Determine the (x, y) coordinate at the center of the cell enclosing the given text.  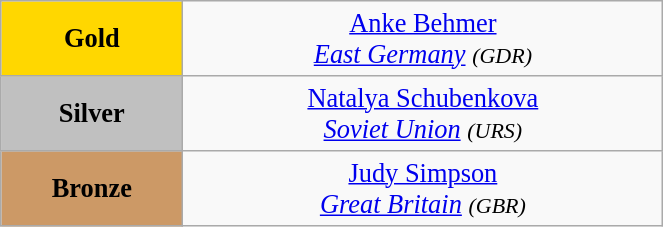
Judy SimpsonGreat Britain (GBR) (423, 188)
Anke BehmerEast Germany (GDR) (423, 38)
Natalya SchubenkovaSoviet Union (URS) (423, 112)
Gold (92, 38)
Bronze (92, 188)
Silver (92, 112)
